For the text-containing cell, return its midpoint in [x, y] coordinate format. 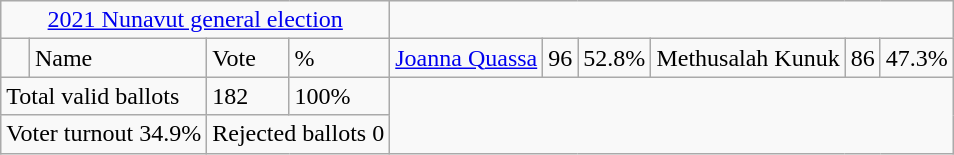
Voter turnout 34.9% [104, 134]
Methusalah Kunuk [748, 58]
Vote [248, 58]
Name [118, 58]
% [340, 58]
100% [340, 96]
Rejected ballots 0 [298, 134]
182 [248, 96]
96 [560, 58]
52.8% [614, 58]
Joanna Quassa [466, 58]
47.3% [916, 58]
86 [862, 58]
2021 Nunavut general election [196, 20]
Total valid ballots [104, 96]
